Provide the [x, y] coordinate of the cell's center where the given text is located.  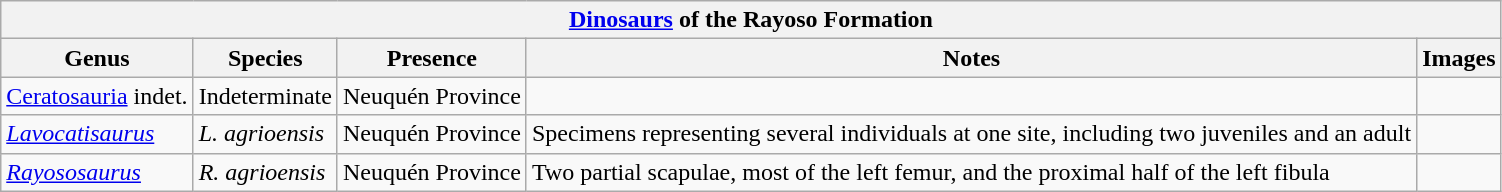
Lavocatisaurus [97, 134]
R. agrioensis [265, 172]
Ceratosauria indet. [97, 96]
Species [265, 58]
Images [1459, 58]
Dinosaurs of the Rayoso Formation [751, 20]
Two partial scapulae, most of the left femur, and the proximal half of the left fibula [971, 172]
Notes [971, 58]
Presence [432, 58]
L. agrioensis [265, 134]
Rayososaurus [97, 172]
Genus [97, 58]
Indeterminate [265, 96]
Specimens representing several individuals at one site, including two juveniles and an adult [971, 134]
